Return [X, Y] of the center of cell containing provided text 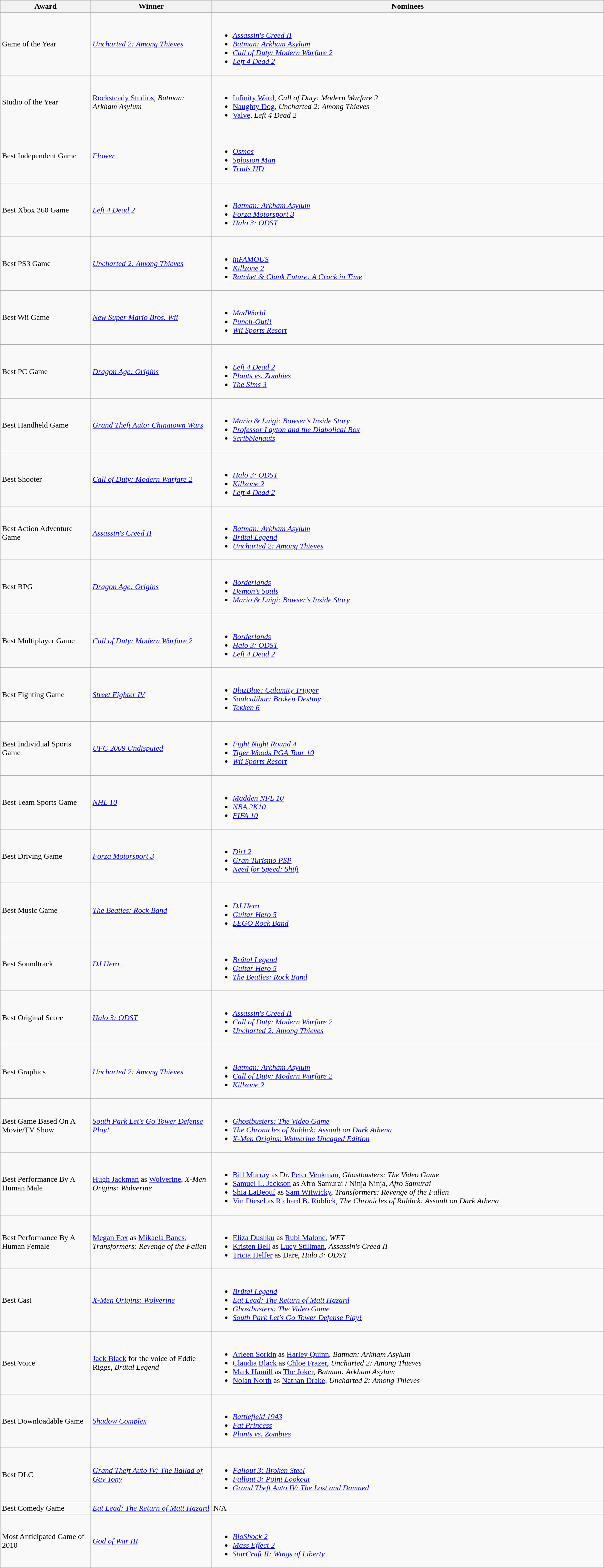
Forza Motorsport 3 [151, 856]
Assassin's Creed IICall of Duty: Modern Warfare 2Uncharted 2: Among Thieves [408, 1018]
Best Graphics [46, 1072]
Studio of the Year [46, 102]
Best Voice [46, 1363]
Best Xbox 360 Game [46, 210]
BorderlandsDemon's SoulsMario & Luigi: Bowser's Inside Story [408, 587]
Best Original Score [46, 1018]
Best Performance By A Human Female [46, 1242]
OsmosSplosion ManTrials HD [408, 156]
Battlefield 1943Fat PrincessPlants vs. Zombies [408, 1421]
X-Men Origins: Wolverine [151, 1300]
inFAMOUSKillzone 2Ratchet & Clank Future: A Crack in Time [408, 264]
Best Team Sports Game [46, 802]
Best Comedy Game [46, 1508]
Megan Fox as Mikaela Banes, Transformers: Revenge of the Fallen [151, 1242]
Best PC Game [46, 371]
DJ Hero [151, 964]
Grand Theft Auto IV: The Ballad of Gay Tony [151, 1475]
Best Cast [46, 1300]
New Super Mario Bros. Wii [151, 317]
Brütal LegendEat Lead: The Return of Matt HazardGhostbusters: The Video GameSouth Park Let's Go Tower Defense Play! [408, 1300]
Dirt 2Gran Turismo PSPNeed for Speed: Shift [408, 856]
Batman: Arkham AsylumForza Motorsport 3Halo 3: ODST [408, 210]
South Park Let's Go Tower Defense Play! [151, 1125]
Winner [151, 6]
Street Fighter IV [151, 695]
DJ HeroGuitar Hero 5LEGO Rock Band [408, 910]
Halo 3: ODST [151, 1018]
Best Soundtrack [46, 964]
Batman: Arkham AsylumCall of Duty: Modern Warfare 2Killzone 2 [408, 1072]
The Beatles: Rock Band [151, 910]
NHL 10 [151, 802]
Jack Black for the voice of Eddie Riggs, Brütal Legend [151, 1363]
Batman: Arkham AsylumBrütal LegendUncharted 2: Among Thieves [408, 533]
BioShock 2Mass Effect 2StarCraft II: Wings of Liberty [408, 1541]
Hugh Jackman as Wolverine, X-Men Origins: Wolverine [151, 1184]
Eliza Dushku as Rubi Malone, WETKristen Bell as Lucy Stillman, Assassin's Creed IITricia Helfer as Dare, Halo 3: ODST [408, 1242]
Halo 3: ODSTKillzone 2Left 4 Dead 2 [408, 479]
Fallout 3: Broken SteelFallout 3: Point LookoutGrand Theft Auto IV: The Lost and Damned [408, 1475]
Best Individual Sports Game [46, 749]
Infinity Ward, Call of Duty: Modern Warfare 2Naughty Dog, Uncharted 2: Among ThievesValve, Left 4 Dead 2 [408, 102]
Fight Night Round 4Tiger Woods PGA Tour 10Wii Sports Resort [408, 749]
Best Driving Game [46, 856]
Best Fighting Game [46, 695]
N/A [408, 1508]
MadWorldPunch-Out!!Wii Sports Resort [408, 317]
Best Shooter [46, 479]
God of War III [151, 1541]
Rocksteady Studios, Batman: Arkham Asylum [151, 102]
Best Music Game [46, 910]
Best Handheld Game [46, 425]
Assassin's Creed IIBatman: Arkham AsylumCall of Duty: Modern Warfare 2Left 4 Dead 2 [408, 44]
Eat Lead: The Return of Matt Hazard [151, 1508]
Game of the Year [46, 44]
Best Downloadable Game [46, 1421]
Brütal LegendGuitar Hero 5The Beatles: Rock Band [408, 964]
UFC 2009 Undisputed [151, 749]
Shadow Complex [151, 1421]
BlazBlue: Calamity TriggerSoulcalibur: Broken DestinyTekken 6 [408, 695]
Best Game Based On A Movie/TV Show [46, 1125]
Best Independent Game [46, 156]
Best RPG [46, 587]
Best Action Adventure Game [46, 533]
BorderlandsHalo 3: ODSTLeft 4 Dead 2 [408, 641]
Mario & Luigi: Bowser's Inside StoryProfessor Layton and the Diabolical BoxScribblenauts [408, 425]
Most Anticipated Game of 2010 [46, 1541]
Ghostbusters: The Video GameThe Chronicles of Riddick: Assault on Dark AthenaX-Men Origins: Wolverine Uncaged Edition [408, 1125]
Left 4 Dead 2 [151, 210]
Best PS3 Game [46, 264]
Flower [151, 156]
Assassin's Creed II [151, 533]
Nominees [408, 6]
Grand Theft Auto: Chinatown Wars [151, 425]
Best Multiplayer Game [46, 641]
Best DLC [46, 1475]
Best Performance By A Human Male [46, 1184]
Left 4 Dead 2Plants vs. ZombiesThe Sims 3 [408, 371]
Madden NFL 10NBA 2K10FIFA 10 [408, 802]
Award [46, 6]
Best Wii Game [46, 317]
